Find where the given text appears and provide that cell's center as (x, y) coordinate. 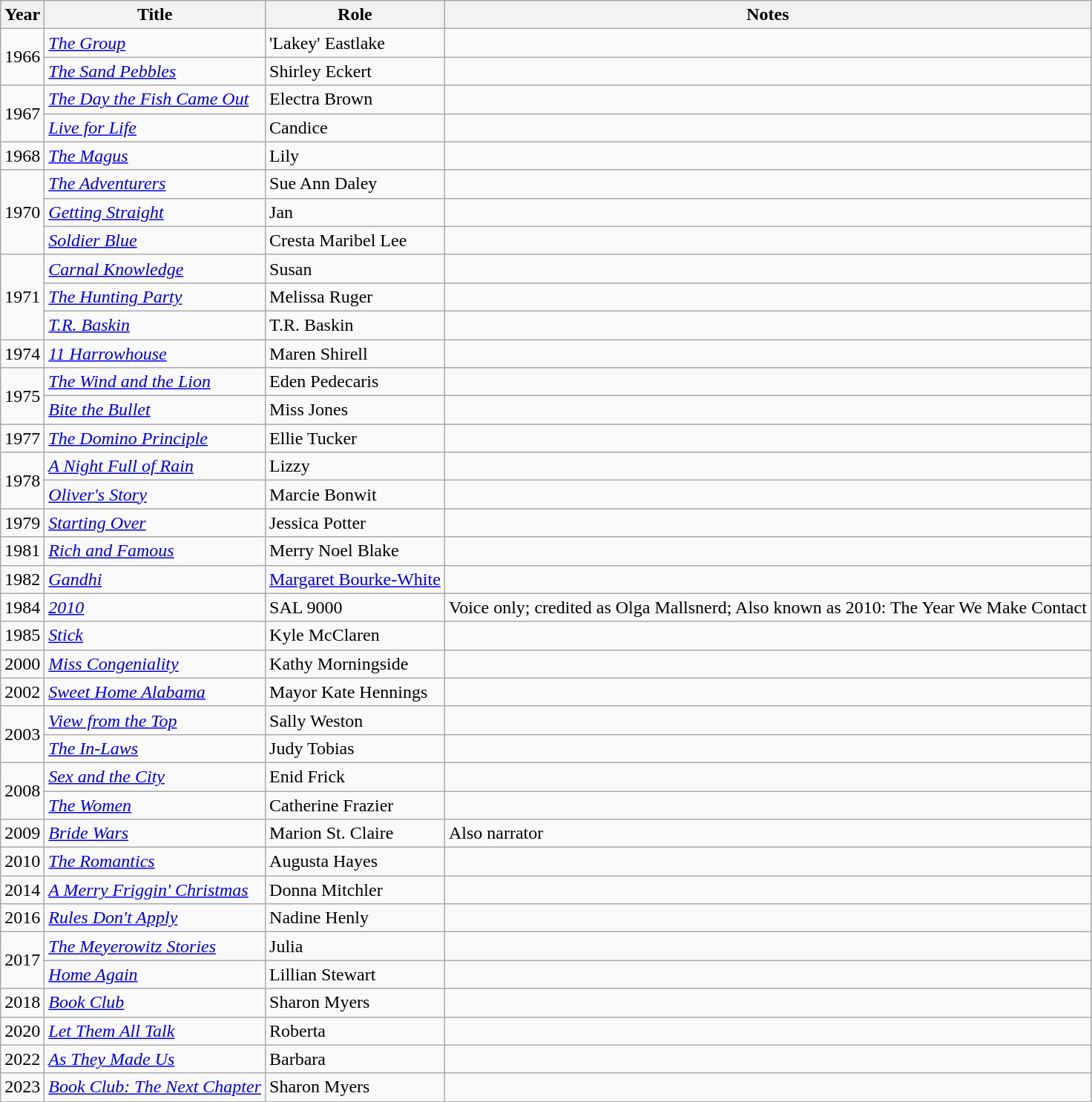
2016 (22, 918)
Augusta Hayes (355, 862)
Voice only; credited as Olga Mallsnerd; Also known as 2010: The Year We Make Contact (767, 607)
1970 (22, 212)
A Merry Friggin' Christmas (155, 890)
Kyle McClaren (355, 636)
2003 (22, 734)
The In-Laws (155, 748)
The Magus (155, 156)
Marion St. Claire (355, 834)
The Hunting Party (155, 297)
2009 (22, 834)
Cresta Maribel Lee (355, 240)
View from the Top (155, 720)
As They Made Us (155, 1059)
Year (22, 15)
Live for Life (155, 128)
Ellie Tucker (355, 438)
The Group (155, 43)
Gandhi (155, 579)
2020 (22, 1031)
Judy Tobias (355, 748)
Shirley Eckert (355, 71)
Book Club (155, 1003)
Candice (355, 128)
Rules Don't Apply (155, 918)
2023 (22, 1087)
Sue Ann Daley (355, 184)
Title (155, 15)
Merry Noel Blake (355, 551)
1981 (22, 551)
1979 (22, 523)
Bite the Bullet (155, 410)
1985 (22, 636)
Carnal Knowledge (155, 268)
The Meyerowitz Stories (155, 946)
Barbara (355, 1059)
Nadine Henly (355, 918)
Jessica Potter (355, 523)
Soldier Blue (155, 240)
Enid Frick (355, 776)
Susan (355, 268)
Lizzy (355, 466)
Role (355, 15)
Starting Over (155, 523)
Rich and Famous (155, 551)
Julia (355, 946)
1967 (22, 113)
Lillian Stewart (355, 974)
2018 (22, 1003)
Donna Mitchler (355, 890)
The Women (155, 805)
Stick (155, 636)
2000 (22, 664)
2014 (22, 890)
The Adventurers (155, 184)
Book Club: The Next Chapter (155, 1087)
Sex and the City (155, 776)
1966 (22, 57)
Home Again (155, 974)
2022 (22, 1059)
1984 (22, 607)
The Day the Fish Came Out (155, 99)
Catherine Frazier (355, 805)
Melissa Ruger (355, 297)
Notes (767, 15)
Sweet Home Alabama (155, 692)
1968 (22, 156)
A Night Full of Rain (155, 466)
1971 (22, 297)
Kathy Morningside (355, 664)
Jan (355, 212)
1974 (22, 354)
Sally Weston (355, 720)
Eden Pedecaris (355, 382)
'Lakey' Eastlake (355, 43)
1978 (22, 481)
Roberta (355, 1031)
Let Them All Talk (155, 1031)
Electra Brown (355, 99)
The Domino Principle (155, 438)
Mayor Kate Hennings (355, 692)
The Sand Pebbles (155, 71)
Also narrator (767, 834)
1975 (22, 396)
Margaret Bourke-White (355, 579)
Bride Wars (155, 834)
SAL 9000 (355, 607)
Getting Straight (155, 212)
11 Harrowhouse (155, 354)
Oliver's Story (155, 495)
Miss Congeniality (155, 664)
Maren Shirell (355, 354)
The Wind and the Lion (155, 382)
Lily (355, 156)
2008 (22, 791)
1982 (22, 579)
2002 (22, 692)
The Romantics (155, 862)
Marcie Bonwit (355, 495)
Miss Jones (355, 410)
2017 (22, 960)
1977 (22, 438)
